Output the (X, Y) coordinate of the center of the cell containing the given text.  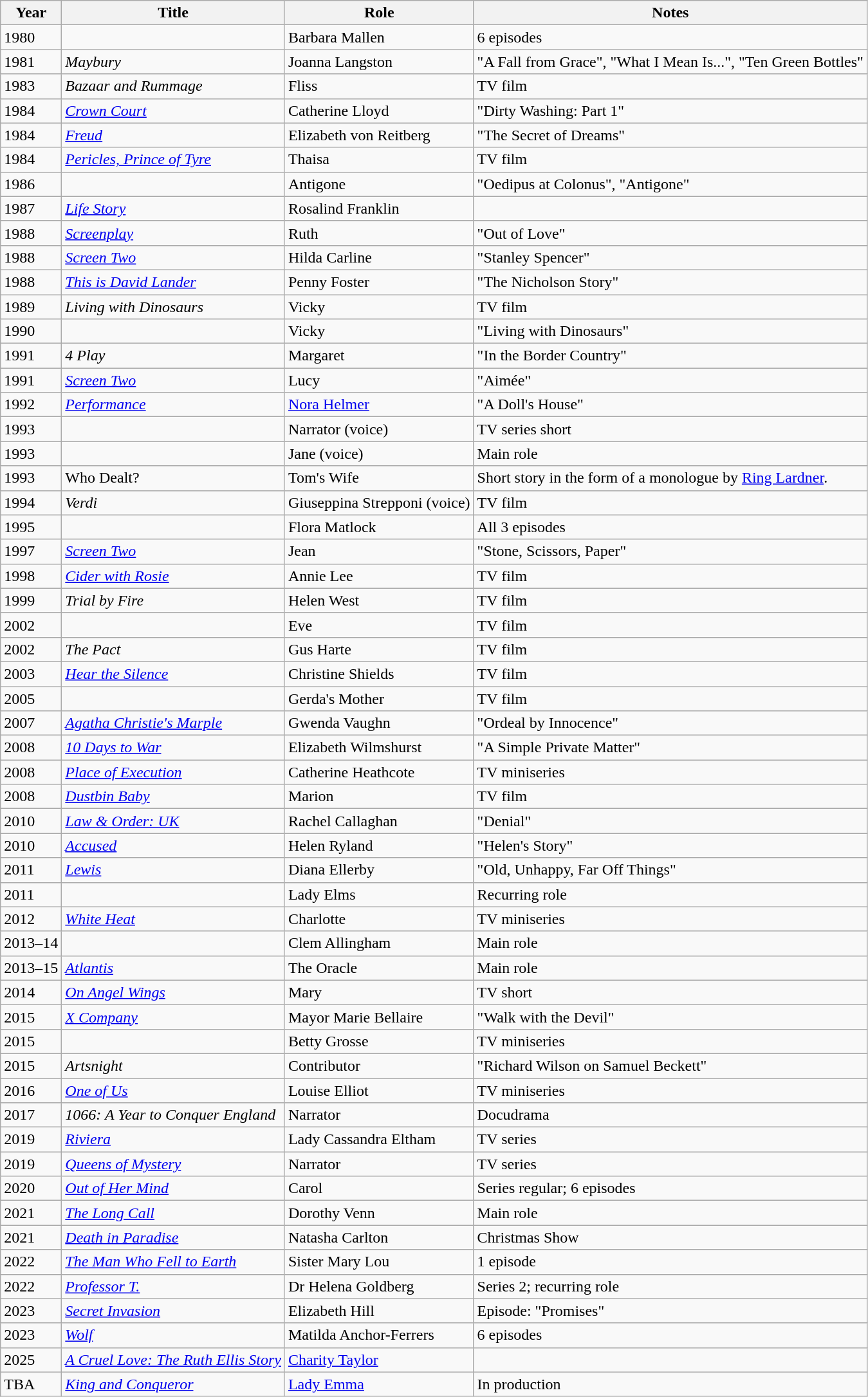
In production (670, 1384)
Lady Elms (379, 894)
"Helen's Story" (670, 846)
Performance (174, 405)
Place of Execution (174, 772)
Dr Helena Goldberg (379, 1286)
"Stanley Spencer" (670, 257)
Out of Her Mind (174, 1189)
Flora Matlock (379, 527)
Pericles, Prince of Tyre (174, 160)
Contributor (379, 1066)
Elizabeth Wilmshurst (379, 748)
On Angel Wings (174, 992)
Louise Elliot (379, 1091)
Elizabeth Hill (379, 1311)
Riviera (174, 1140)
The Oracle (379, 968)
King and Conqueror (174, 1384)
Series 2; recurring role (670, 1286)
"The Secret of Dreams" (670, 135)
Matilda Anchor-Ferrers (379, 1335)
Queens of Mystery (174, 1164)
Giuseppina Strepponi (voice) (379, 503)
Elizabeth von Reitberg (379, 135)
Accused (174, 846)
Hear the Silence (174, 674)
Bazaar and Rummage (174, 86)
"Dirty Washing: Part 1" (670, 111)
"Ordeal by Innocence" (670, 723)
1986 (31, 184)
Professor T. (174, 1286)
Docudrama (670, 1115)
Gerda's Mother (379, 698)
Maybury (174, 62)
Carol (379, 1189)
Catherine Lloyd (379, 111)
1987 (31, 208)
2003 (31, 674)
Series regular; 6 episodes (670, 1189)
A Cruel Love: The Ruth Ellis Story (174, 1360)
Narrator (voice) (379, 429)
The Man Who Fell to Earth (174, 1262)
"A Simple Private Matter" (670, 748)
1981 (31, 62)
Rosalind Franklin (379, 208)
"Denial" (670, 821)
2016 (31, 1091)
Tom's Wife (379, 478)
Screenplay (174, 233)
2013–15 (31, 968)
2007 (31, 723)
Atlantis (174, 968)
Annie Lee (379, 576)
"Walk with the Devil" (670, 1017)
Gus Harte (379, 649)
Eve (379, 625)
"Stone, Scissors, Paper" (670, 551)
1066: A Year to Conquer England (174, 1115)
Title (174, 13)
Cider with Rosie (174, 576)
Clem Allingham (379, 943)
Betty Grosse (379, 1041)
Crown Court (174, 111)
Mary (379, 992)
One of Us (174, 1091)
Helen Ryland (379, 846)
1999 (31, 600)
Dustbin Baby (174, 797)
"Oedipus at Colonus", "Antigone" (670, 184)
X Company (174, 1017)
"A Fall from Grace", "What I Mean Is...", "Ten Green Bottles" (670, 62)
Ruth (379, 233)
Jean (379, 551)
Thaisa (379, 160)
Christine Shields (379, 674)
Rachel Callaghan (379, 821)
Penny Foster (379, 282)
TBA (31, 1384)
10 Days to War (174, 748)
Dorothy Venn (379, 1213)
1990 (31, 331)
Episode: "Promises" (670, 1311)
1995 (31, 527)
Natasha Carlton (379, 1237)
Notes (670, 13)
Gwenda Vaughn (379, 723)
Agatha Christie's Marple (174, 723)
Year (31, 13)
This is David Lander (174, 282)
Nora Helmer (379, 405)
1983 (31, 86)
2014 (31, 992)
All 3 episodes (670, 527)
"Out of Love" (670, 233)
Death in Paradise (174, 1237)
Trial by Fire (174, 600)
1992 (31, 405)
Lewis (174, 870)
4 Play (174, 356)
Fliss (379, 86)
Who Dealt? (174, 478)
"Aimée" (670, 380)
2012 (31, 919)
"Living with Dinosaurs" (670, 331)
2017 (31, 1115)
Wolf (174, 1335)
Artsnight (174, 1066)
Diana Ellerby (379, 870)
2013–14 (31, 943)
Lady Emma (379, 1384)
Hilda Carline (379, 257)
Life Story (174, 208)
Charlotte (379, 919)
"Richard Wilson on Samuel Beckett" (670, 1066)
Recurring role (670, 894)
The Long Call (174, 1213)
Freud (174, 135)
Jane (voice) (379, 454)
"The Nicholson Story" (670, 282)
1 episode (670, 1262)
The Pact (174, 649)
Verdi (174, 503)
Margaret (379, 356)
Sister Mary Lou (379, 1262)
Helen West (379, 600)
2020 (31, 1189)
1980 (31, 37)
Secret Invasion (174, 1311)
Antigone (379, 184)
Christmas Show (670, 1237)
Mayor Marie Bellaire (379, 1017)
1998 (31, 576)
Barbara Mallen (379, 37)
Law & Order: UK (174, 821)
TV short (670, 992)
"In the Border Country" (670, 356)
Joanna Langston (379, 62)
Role (379, 13)
"Old, Unhappy, Far Off Things" (670, 870)
"A Doll's House" (670, 405)
1994 (31, 503)
Charity Taylor (379, 1360)
1989 (31, 307)
2025 (31, 1360)
Living with Dinosaurs (174, 307)
Short story in the form of a monologue by Ring Lardner. (670, 478)
Catherine Heathcote (379, 772)
TV series short (670, 429)
Lucy (379, 380)
2005 (31, 698)
1997 (31, 551)
Marion (379, 797)
White Heat (174, 919)
Lady Cassandra Eltham (379, 1140)
